Return (x, y) of the center of cell containing provided text 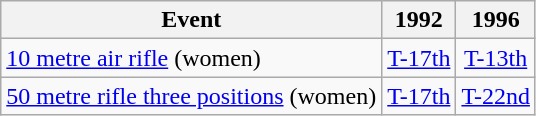
Event (192, 20)
50 metre rifle three positions (women) (192, 96)
T-13th (496, 58)
10 metre air rifle (women) (192, 58)
1996 (496, 20)
T-22nd (496, 96)
1992 (419, 20)
